Locate the cell with the specified text and output its [X, Y] center coordinate. 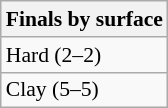
Clay (5–5) [84, 90]
Finals by surface [84, 19]
Hard (2–2) [84, 55]
